Provide the [X, Y] coordinate of the cell's center where the given text is located.  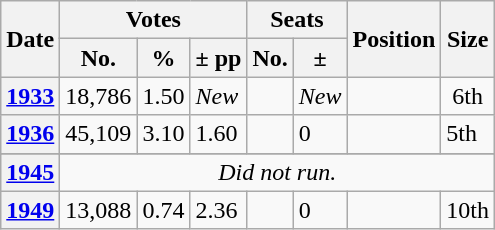
± [320, 58]
0.74 [164, 210]
10th [468, 210]
1933 [30, 96]
1.60 [218, 134]
Votes [154, 20]
6th [468, 96]
3.10 [164, 134]
1936 [30, 134]
2.36 [218, 210]
Position [394, 39]
1949 [30, 210]
± pp [218, 58]
13,088 [98, 210]
% [164, 58]
Did not run. [278, 172]
Seats [297, 20]
45,109 [98, 134]
Size [468, 39]
5th [468, 134]
Date [30, 39]
1945 [30, 172]
18,786 [98, 96]
1.50 [164, 96]
